Search for the cell housing the specified text and yield its [x, y] center coordinate. 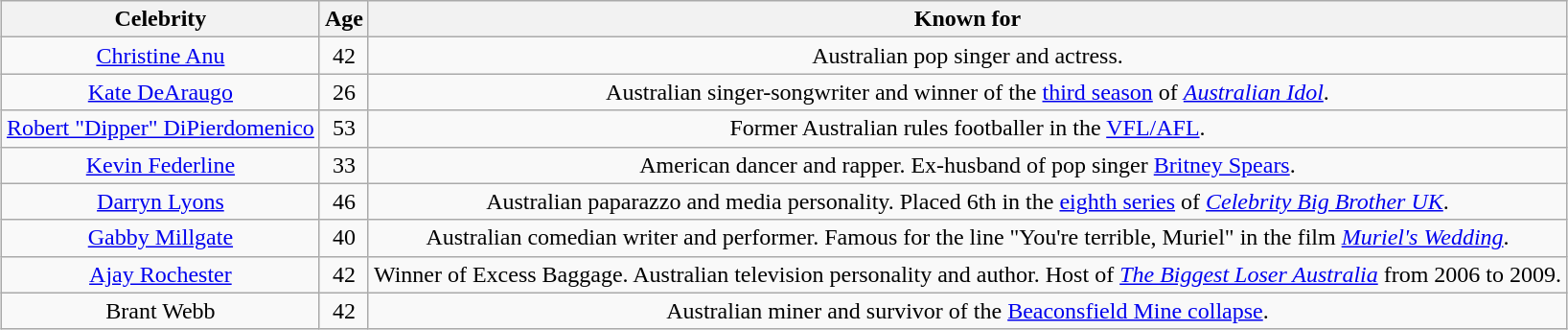
Robert "Dipper" DiPierdomenico [160, 129]
53 [343, 129]
Australian comedian writer and performer. Famous for the line "You're terrible, Muriel" in the film Muriel's Wedding. [967, 238]
Christine Anu [160, 56]
26 [343, 92]
Australian miner and survivor of the Beaconsfield Mine collapse. [967, 311]
Australian pop singer and actress. [967, 56]
Kevin Federline [160, 165]
Former Australian rules footballer in the VFL/AFL. [967, 129]
Winner of Excess Baggage. Australian television personality and author. Host of The Biggest Loser Australia from 2006 to 2009. [967, 274]
Gabby Millgate [160, 238]
46 [343, 201]
Age [343, 19]
American dancer and rapper. Ex-husband of pop singer Britney Spears. [967, 165]
33 [343, 165]
Celebrity [160, 19]
Kate DeAraugo [160, 92]
Australian singer-songwriter and winner of the third season of Australian Idol. [967, 92]
Known for [967, 19]
Brant Webb [160, 311]
Ajay Rochester [160, 274]
Darryn Lyons [160, 201]
40 [343, 238]
Australian paparazzo and media personality. Placed 6th in the eighth series of Celebrity Big Brother UK. [967, 201]
